Search for the cell housing the specified text and yield its (X, Y) center coordinate. 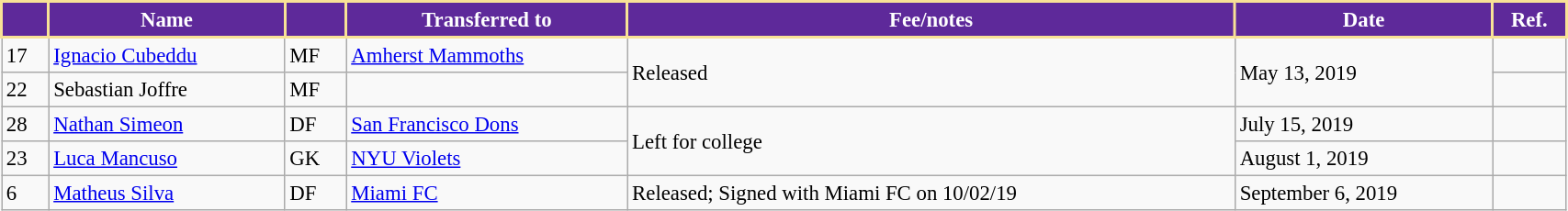
GK (316, 159)
Nathan Simeon (167, 125)
Sebastian Joffre (167, 90)
August 1, 2019 (1363, 159)
Ref. (1529, 20)
Matheus Silva (167, 194)
July 15, 2019 (1363, 125)
San Francisco Dons (487, 125)
Fee/notes (931, 20)
Luca Mancuso (167, 159)
September 6, 2019 (1363, 194)
23 (26, 159)
Date (1363, 20)
Miami FC (487, 194)
Ignacio Cubeddu (167, 55)
Name (167, 20)
Released; Signed with Miami FC on 10/02/19 (931, 194)
6 (26, 194)
Released (931, 72)
Amherst Mammoths (487, 55)
Left for college (931, 141)
17 (26, 55)
22 (26, 90)
28 (26, 125)
Transferred to (487, 20)
NYU Violets (487, 159)
May 13, 2019 (1363, 72)
